Provide the [X, Y] coordinate of the cell's center where the given text is located.  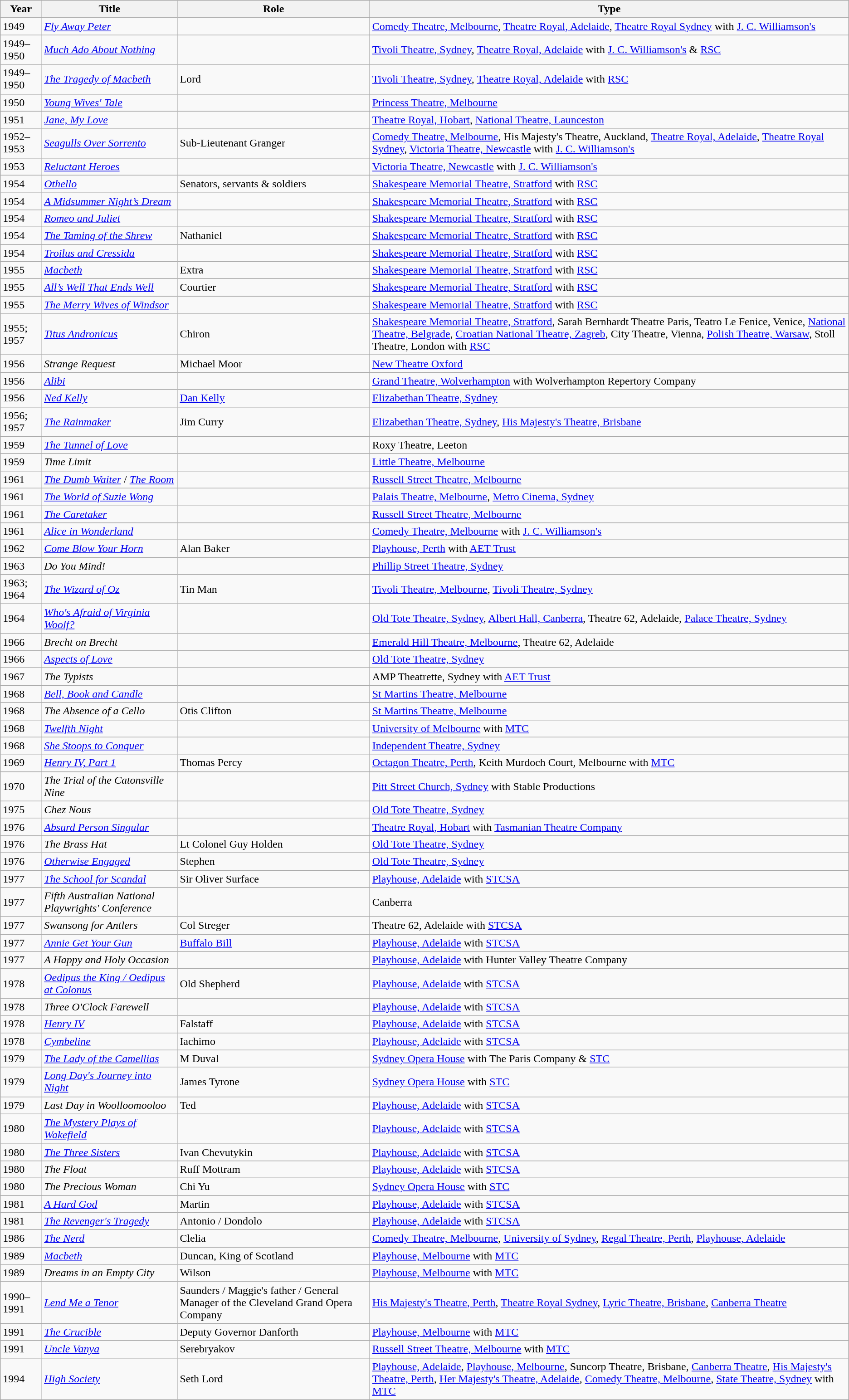
Oedipus the King / Oedipus at Colonus [110, 983]
1964 [21, 619]
1962 [21, 548]
Ivan Chevutykin [273, 1152]
Absurd Person Singular [110, 827]
High Society [110, 1379]
Elizabethan Theatre, Sydney, His Majesty's Theatre, Brisbane [609, 422]
The World of Suzie Wong [110, 497]
She Stoops to Conquer [110, 746]
Dreams in an Empty City [110, 1273]
Nathaniel [273, 235]
Lt Colonel Guy Holden [273, 844]
Antonio / Dondolo [273, 1221]
The Dumb Waiter / The Room [110, 479]
Last Day in Woolloomooloo [110, 1105]
Do You Mind! [110, 566]
The Absence of a Cello [110, 711]
The Crucible [110, 1332]
Swansong for Antlers [110, 926]
The Precious Woman [110, 1186]
Old Tote Theatre, Sydney, Albert Hall, Canberra, Theatre 62, Adelaide, Palace Theatre, Sydney [609, 619]
Strange Request [110, 364]
Courtier [273, 288]
The School for Scandal [110, 878]
Sir Oliver Surface [273, 878]
Time Limit [110, 462]
1970 [21, 786]
Pitt Street Church, Sydney with Stable Productions [609, 786]
Theatre Royal, Hobart with Tasmanian Theatre Company [609, 827]
1951 [21, 120]
University of Melbourne with MTC [609, 728]
Stephen [273, 861]
Victoria Theatre, Newcastle with J. C. Williamson's [609, 166]
The Wizard of Oz [110, 590]
Col Streger [273, 926]
Alice in Wonderland [110, 531]
Otherwise Engaged [110, 861]
The Trial of the Catonsville Nine [110, 786]
1994 [21, 1379]
Buffalo Bill [273, 943]
1952–1953 [21, 143]
Annie Get Your Gun [110, 943]
Othello [110, 184]
Theatre 62, Adelaide with STCSA [609, 926]
Comedy Theatre, Melbourne, Theatre Royal, Adelaide, Theatre Royal Sydney with J. C. Williamson's [609, 26]
Type [609, 9]
Tivoli Theatre, Sydney, Theatre Royal, Adelaide with J. C. Williamson's & RSC [609, 50]
Tin Man [273, 590]
Alan Baker [273, 548]
Aspects of Love [110, 659]
The Caretaker [110, 514]
The Tunnel of Love [110, 445]
Uncle Vanya [110, 1349]
Princess Theatre, Melbourne [609, 102]
The Tragedy of Macbeth [110, 79]
James Tyrone [273, 1082]
1963; 1964 [21, 590]
The Rainmaker [110, 422]
Serebryakov [273, 1349]
Who's Afraid of Virginia Woolf? [110, 619]
Falstaff [273, 1024]
The Nerd [110, 1239]
Lend Me a Tenor [110, 1302]
Palais Theatre, Melbourne, Metro Cinema, Sydney [609, 497]
Chiron [273, 334]
The Lady of the Camellias [110, 1059]
The Mystery Plays of Wakefield [110, 1128]
Emerald Hill Theatre, Melbourne, Theatre 62, Adelaide [609, 642]
Ruff Mottram [273, 1169]
Much Ado About Nothing [110, 50]
Playhouse, Perth with AET Trust [609, 548]
Tivoli Theatre, Melbourne, Tivoli Theatre, Sydney [609, 590]
Seth Lord [273, 1379]
A Happy and Holy Occasion [110, 960]
Jim Curry [273, 422]
Theatre Royal, Hobart, National Theatre, Launceston [609, 120]
Chez Nous [110, 810]
Reluctant Heroes [110, 166]
Comedy Theatre, Melbourne with J. C. Williamson's [609, 531]
Extra [273, 270]
1969 [21, 763]
The Revenger's Tragedy [110, 1221]
Wilson [273, 1273]
Martin [273, 1204]
Bell, Book and Candle [110, 694]
Three O'Clock Farewell [110, 1007]
1953 [21, 166]
Ned Kelly [110, 398]
Seagulls Over Sorrento [110, 143]
1967 [21, 677]
Comedy Theatre, Melbourne, University of Sydney, Regal Theatre, Perth, Playhouse, Adelaide [609, 1239]
Alibi [110, 381]
1986 [21, 1239]
The Taming of the Shrew [110, 235]
Henry IV, Part 1 [110, 763]
Russell Street Theatre, Melbourne with MTC [609, 1349]
1956; 1957 [21, 422]
Year [21, 9]
Roxy Theatre, Leeton [609, 445]
Henry IV [110, 1024]
Little Theatre, Melbourne [609, 462]
1949 [21, 26]
Saunders / Maggie's father / General Manager of the Cleveland Grand Opera Company [273, 1302]
Title [110, 9]
Otis Clifton [273, 711]
Long Day's Journey into Night [110, 1082]
Fly Away Peter [110, 26]
Dan Kelly [273, 398]
Young Wives' Tale [110, 102]
Tivoli Theatre, Sydney, Theatre Royal, Adelaide with RSC [609, 79]
1963 [21, 566]
1975 [21, 810]
M Duval [273, 1059]
Chi Yu [273, 1186]
Brecht on Brecht [110, 642]
Michael Moor [273, 364]
Senators, servants & soldiers [273, 184]
Sydney Opera House with The Paris Company & STC [609, 1059]
Duncan, King of Scotland [273, 1256]
Ted [273, 1105]
The Three Sisters [110, 1152]
His Majesty's Theatre, Perth, Theatre Royal Sydney, Lyric Theatre, Brisbane, Canberra Theatre [609, 1302]
Role [273, 9]
The Brass Hat [110, 844]
A Hard God [110, 1204]
Come Blow Your Horn [110, 548]
New Theatre Oxford [609, 364]
AMP Theatrette, Sydney with AET Trust [609, 677]
Twelfth Night [110, 728]
Titus Andronicus [110, 334]
Sub-Lieutenant Granger [273, 143]
Troilus and Cressida [110, 253]
Canberra [609, 902]
Old Shepherd [273, 983]
1955; 1957 [21, 334]
1950 [21, 102]
Phillip Street Theatre, Sydney [609, 566]
Playhouse, Adelaide with Hunter Valley Theatre Company [609, 960]
Clelia [273, 1239]
Jane, My Love [110, 120]
Elizabethan Theatre, Sydney [609, 398]
Cymbeline [110, 1041]
Fifth Australian National Playwrights' Conference [110, 902]
Lord [273, 79]
The Typists [110, 677]
Thomas Percy [273, 763]
Independent Theatre, Sydney [609, 746]
Deputy Governor Danforth [273, 1332]
The Merry Wives of Windsor [110, 305]
Romeo and Juliet [110, 218]
The Float [110, 1169]
1990–1991 [21, 1302]
Grand Theatre, Wolverhampton with Wolverhampton Repertory Company [609, 381]
A Midsummer Night’s Dream [110, 201]
Iachimo [273, 1041]
All’s Well That Ends Well [110, 288]
Octagon Theatre, Perth, Keith Murdoch Court, Melbourne with MTC [609, 763]
